For the text-containing cell, return its midpoint in [X, Y] coordinate format. 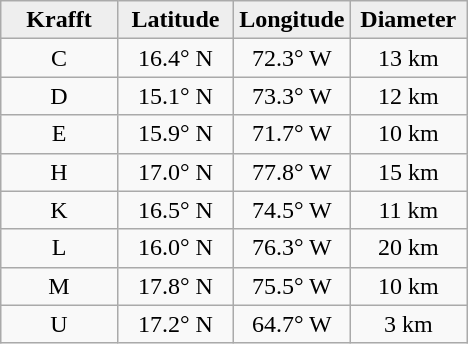
17.8° N [175, 286]
E [59, 134]
M [59, 286]
Diameter [408, 20]
77.8° W [292, 172]
12 km [408, 96]
15 km [408, 172]
13 km [408, 58]
C [59, 58]
H [59, 172]
74.5° W [292, 210]
20 km [408, 248]
3 km [408, 324]
L [59, 248]
16.0° N [175, 248]
15.1° N [175, 96]
15.9° N [175, 134]
75.5° W [292, 286]
17.2° N [175, 324]
11 km [408, 210]
U [59, 324]
D [59, 96]
71.7° W [292, 134]
Krafft [59, 20]
K [59, 210]
72.3° W [292, 58]
Longitude [292, 20]
76.3° W [292, 248]
16.4° N [175, 58]
Latitude [175, 20]
17.0° N [175, 172]
73.3° W [292, 96]
64.7° W [292, 324]
16.5° N [175, 210]
